Identify which cell holds the provided text, then report its [X, Y] central coordinate. 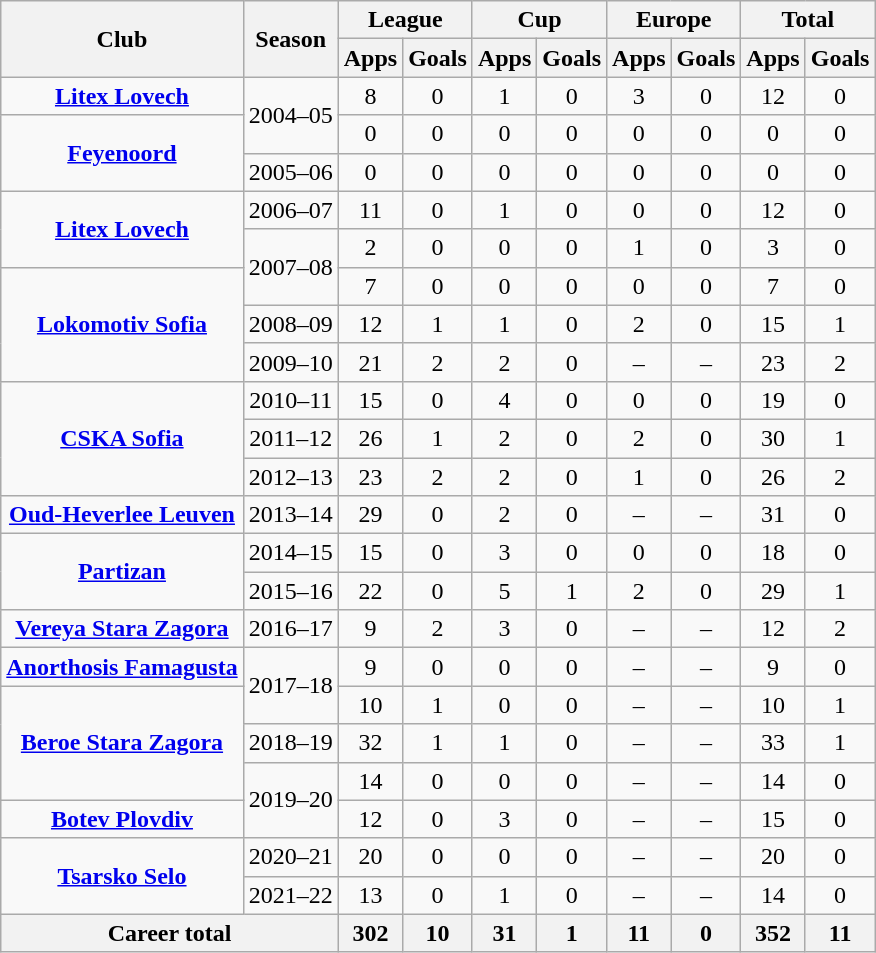
Club [122, 39]
Anorthosis Famagusta [122, 667]
32 [370, 743]
Lokomotiv Sofia [122, 324]
Total [808, 20]
2008–09 [290, 324]
2010–11 [290, 400]
CSKA Sofia [122, 438]
2021–22 [290, 895]
Botev Plovdiv [122, 819]
Beroe Stara Zagora [122, 743]
Feyenoord [122, 153]
2016–17 [290, 629]
2006–07 [290, 210]
2004–05 [290, 115]
Career total [170, 933]
Europe [674, 20]
2007–08 [290, 267]
21 [370, 362]
2017–18 [290, 686]
2019–20 [290, 800]
302 [370, 933]
2018–19 [290, 743]
22 [370, 591]
League [405, 20]
352 [773, 933]
Cup [539, 20]
Partizan [122, 572]
2013–14 [290, 515]
5 [504, 591]
Oud-Heverlee Leuven [122, 515]
4 [504, 400]
2011–12 [290, 438]
Vereya Stara Zagora [122, 629]
2015–16 [290, 591]
2014–15 [290, 553]
18 [773, 553]
2012–13 [290, 477]
Tsarsko Selo [122, 876]
2005–06 [290, 172]
Season [290, 39]
8 [370, 96]
33 [773, 743]
2009–10 [290, 362]
30 [773, 438]
13 [370, 895]
19 [773, 400]
2020–21 [290, 857]
